Locate the cell with the specified text and output its (x, y) center coordinate. 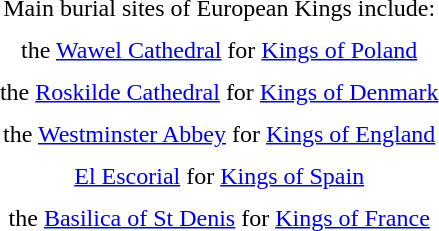
the Wawel Cathedral for Kings of Poland (220, 50)
the Basilica of St Denis for Kings of France (220, 218)
the Roskilde Cathedral for Kings of Denmark (220, 92)
the Westminster Abbey for Kings of England (220, 134)
El Escorial for Kings of Spain (220, 176)
